Pinpoint the cell where the given text exists, returning its (X, Y) midpoint coordinate. 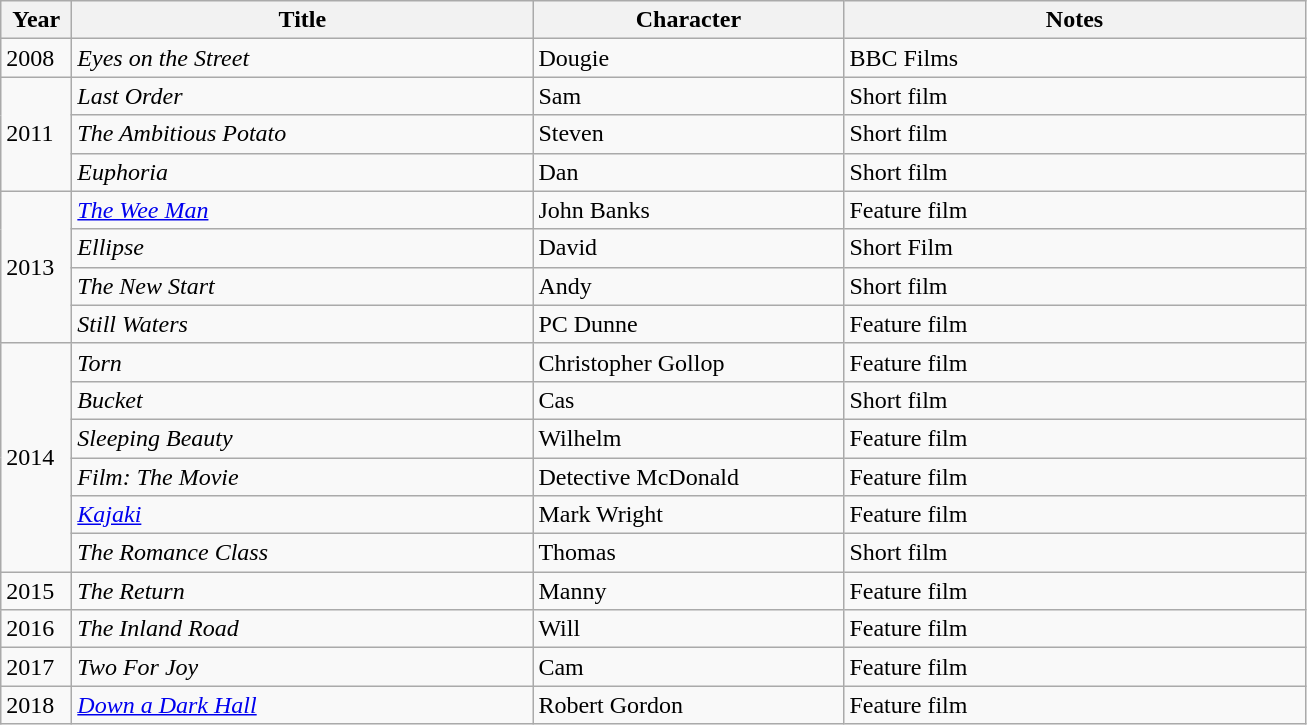
Thomas (688, 553)
Detective McDonald (688, 477)
Will (688, 629)
2018 (36, 705)
Eyes on the Street (302, 58)
Ellipse (302, 248)
2017 (36, 667)
Torn (302, 362)
The Ambitious Potato (302, 134)
David (688, 248)
Two For Joy (302, 667)
Still Waters (302, 324)
Robert Gordon (688, 705)
Wilhelm (688, 438)
Dan (688, 172)
The New Start (302, 286)
Euphoria (302, 172)
2008 (36, 58)
Kajaki (302, 515)
Manny (688, 591)
Dougie (688, 58)
PC Dunne (688, 324)
John Banks (688, 210)
BBC Films (1074, 58)
Mark Wright (688, 515)
Christopher Gollop (688, 362)
Cam (688, 667)
Last Order (302, 96)
The Inland Road (302, 629)
Sam (688, 96)
Year (36, 20)
Character (688, 20)
Film: The Movie (302, 477)
The Wee Man (302, 210)
The Return (302, 591)
Andy (688, 286)
Cas (688, 400)
Steven (688, 134)
2013 (36, 267)
Sleeping Beauty (302, 438)
Title (302, 20)
2016 (36, 629)
2014 (36, 457)
2011 (36, 134)
The Romance Class (302, 553)
2015 (36, 591)
Bucket (302, 400)
Short Film (1074, 248)
Notes (1074, 20)
Down a Dark Hall (302, 705)
